Output the (X, Y) coordinate of the center of the cell containing the given text.  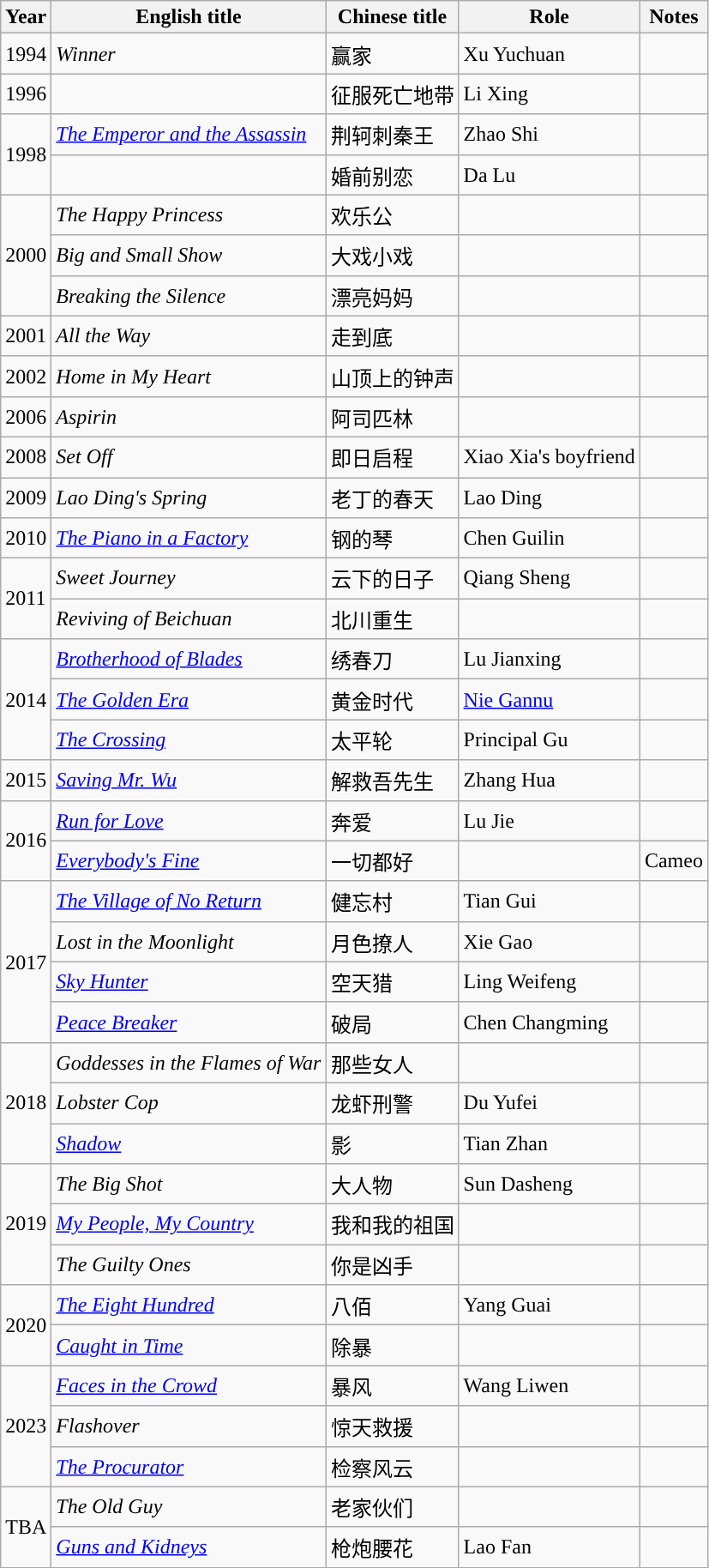
黄金时代 (393, 700)
我和我的祖国 (393, 1225)
Xu Yuchuan (549, 53)
The Happy Princess (189, 214)
Faces in the Crowd (189, 1386)
征服死亡地带 (393, 94)
除暴 (393, 1345)
Tian Zhan (549, 1144)
Year (26, 17)
太平轮 (393, 739)
Lost in the Moonlight (189, 942)
2011 (26, 599)
Lao Ding's Spring (189, 498)
婚前别恋 (393, 175)
English title (189, 17)
2023 (26, 1426)
惊天救援 (393, 1426)
1994 (26, 53)
走到底 (393, 336)
Nie Gannu (549, 700)
Ling Weifeng (549, 981)
2001 (26, 336)
Da Lu (549, 175)
All the Way (189, 336)
Li Xing (549, 94)
月色撩人 (393, 942)
Big and Small Show (189, 256)
Winner (189, 53)
那些女人 (393, 1062)
Notes (674, 17)
Home in My Heart (189, 376)
阿司匹林 (393, 417)
检察风云 (393, 1467)
Flashover (189, 1426)
Lao Ding (549, 498)
Saving Mr. Wu (189, 781)
Lao Fan (549, 1547)
The Crossing (189, 739)
Qiang Sheng (549, 578)
荆轲刺秦王 (393, 134)
Run for Love (189, 820)
The Golden Era (189, 700)
2000 (26, 256)
2009 (26, 498)
云下的日子 (393, 578)
Zhao Shi (549, 134)
Du Yufei (549, 1103)
My People, My Country (189, 1225)
赢家 (393, 53)
Xie Gao (549, 942)
山顶上的钟声 (393, 376)
Everybody's Fine (189, 861)
Guns and Kidneys (189, 1547)
影 (393, 1144)
破局 (393, 1022)
Shadow (189, 1144)
暴风 (393, 1386)
Chinese title (393, 17)
2017 (26, 962)
Lu Jianxing (549, 659)
Tian Gui (549, 901)
即日启程 (393, 456)
The Old Guy (189, 1506)
2018 (26, 1103)
老丁的春天 (393, 498)
The Village of No Return (189, 901)
Zhang Hua (549, 781)
龙虾刑警 (393, 1103)
TBA (26, 1527)
1996 (26, 94)
The Big Shot (189, 1184)
北川重生 (393, 619)
The Procurator (189, 1467)
The Emperor and the Assassin (189, 134)
The Piano in a Factory (189, 539)
老家伙们 (393, 1506)
The Guilty Ones (189, 1264)
Breaking the Silence (189, 295)
大人物 (393, 1184)
Principal Gu (549, 739)
空天猎 (393, 981)
Goddesses in the Flames of War (189, 1062)
一切都好 (393, 861)
大戏小戏 (393, 256)
Aspirin (189, 417)
The Eight Hundred (189, 1306)
绣春刀 (393, 659)
健忘村 (393, 901)
Chen Changming (549, 1022)
1998 (26, 154)
Sky Hunter (189, 981)
钢的琴 (393, 539)
漂亮妈妈 (393, 295)
Role (549, 17)
Sun Dasheng (549, 1184)
八佰 (393, 1306)
Reviving of Beichuan (189, 619)
你是凶手 (393, 1264)
2019 (26, 1225)
Set Off (189, 456)
Xiao Xia's boyfriend (549, 456)
2006 (26, 417)
2020 (26, 1325)
Chen Guilin (549, 539)
2002 (26, 376)
Peace Breaker (189, 1022)
Lu Jie (549, 820)
2016 (26, 841)
Cameo (674, 861)
2008 (26, 456)
解救吾先生 (393, 781)
枪炮腰花 (393, 1547)
Lobster Cop (189, 1103)
2014 (26, 700)
Wang Liwen (549, 1386)
Caught in Time (189, 1345)
欢乐公 (393, 214)
Brotherhood of Blades (189, 659)
奔爱 (393, 820)
2015 (26, 781)
2010 (26, 539)
Sweet Journey (189, 578)
Yang Guai (549, 1306)
